Search for the cell housing the specified text and yield its (x, y) center coordinate. 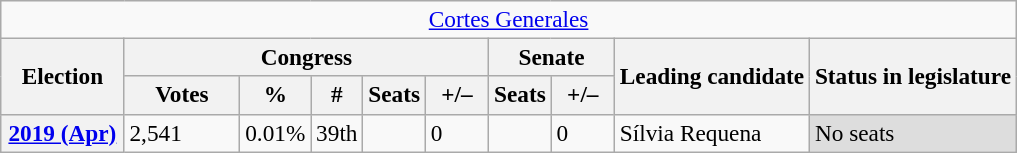
Cortes Generales (509, 19)
Status in legislature (914, 76)
2019 (Apr) (62, 133)
Votes (182, 95)
2,541 (182, 133)
# (337, 95)
% (276, 95)
0.01% (276, 133)
Senate (552, 57)
Leading candidate (712, 76)
Sílvia Requena (712, 133)
Election (62, 76)
Congress (306, 57)
39th (337, 133)
No seats (914, 133)
